For the text-containing cell, return its midpoint in (x, y) coordinate format. 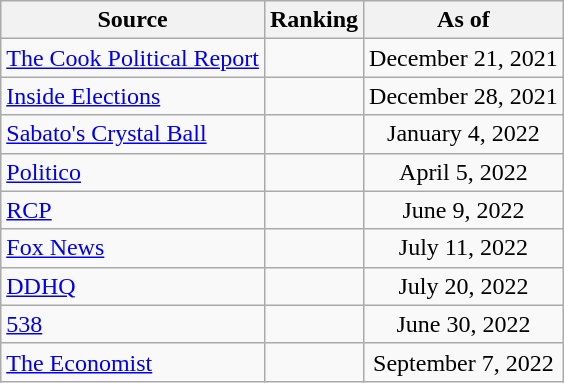
Inside Elections (133, 96)
RCP (133, 210)
Fox News (133, 248)
Sabato's Crystal Ball (133, 134)
538 (133, 324)
Politico (133, 172)
April 5, 2022 (464, 172)
The Cook Political Report (133, 58)
January 4, 2022 (464, 134)
Source (133, 20)
December 28, 2021 (464, 96)
The Economist (133, 362)
September 7, 2022 (464, 362)
July 20, 2022 (464, 286)
December 21, 2021 (464, 58)
DDHQ (133, 286)
Ranking (314, 20)
June 9, 2022 (464, 210)
As of (464, 20)
June 30, 2022 (464, 324)
July 11, 2022 (464, 248)
